Output the [x, y] coordinate of the center of the cell containing the given text.  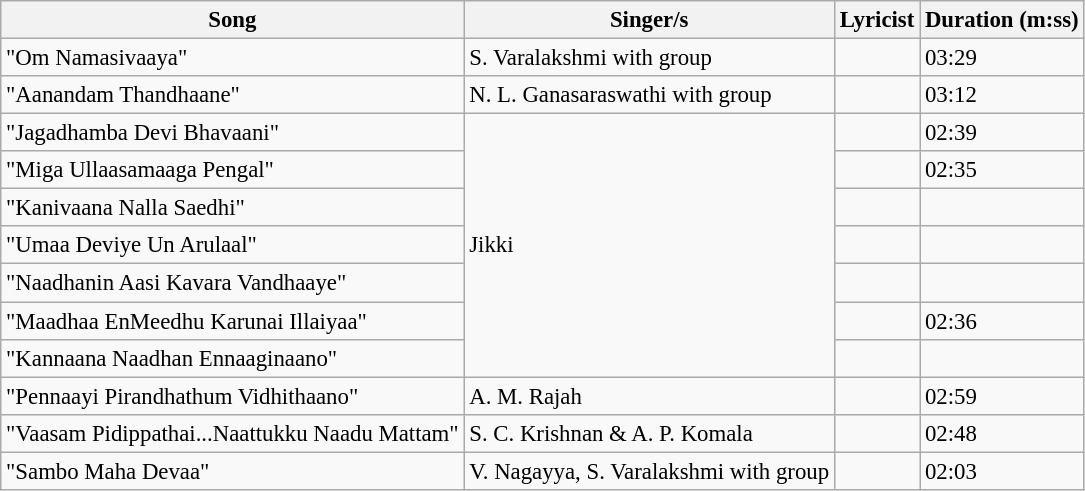
S. C. Krishnan & A. P. Komala [649, 433]
"Aanandam Thandhaane" [232, 95]
03:29 [1002, 58]
"Maadhaa EnMeedhu Karunai Illaiyaa" [232, 321]
02:48 [1002, 433]
"Kanivaana Nalla Saedhi" [232, 208]
03:12 [1002, 95]
"Naadhanin Aasi Kavara Vandhaaye" [232, 283]
"Om Namasivaaya" [232, 58]
"Miga Ullaasamaaga Pengal" [232, 170]
02:39 [1002, 133]
Duration (m:ss) [1002, 20]
"Kannaana Naadhan Ennaaginaano" [232, 358]
N. L. Ganasaraswathi with group [649, 95]
Singer/s [649, 20]
"Jagadhamba Devi Bhavaani" [232, 133]
Jikki [649, 246]
"Pennaayi Pirandhathum Vidhithaano" [232, 396]
02:35 [1002, 170]
"Vaasam Pidippathai...Naattukku Naadu Mattam" [232, 433]
V. Nagayya, S. Varalakshmi with group [649, 471]
"Sambo Maha Devaa" [232, 471]
Lyricist [876, 20]
02:36 [1002, 321]
S. Varalakshmi with group [649, 58]
02:03 [1002, 471]
Song [232, 20]
A. M. Rajah [649, 396]
"Umaa Deviye Un Arulaal" [232, 245]
02:59 [1002, 396]
